Return the (X, Y) coordinate for the center point of the cell that contains the specified text.  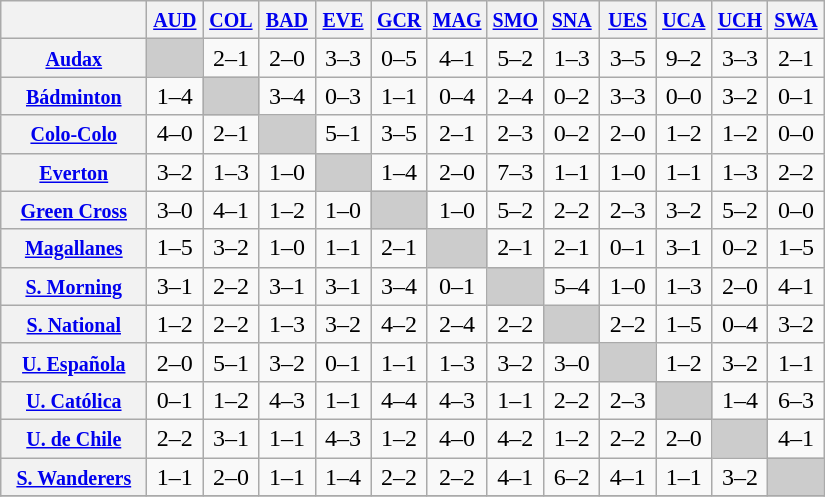
U. de Chile (74, 438)
AUD (175, 20)
EVE (343, 20)
Everton (74, 172)
S. Morning (74, 286)
Green Cross (74, 210)
U. Española (74, 362)
0–3 (343, 96)
5–4 (572, 286)
7–3 (516, 172)
Audax (74, 58)
UES (628, 20)
S. Wanderers (74, 477)
Magallanes (74, 248)
UCA (684, 20)
6–2 (572, 477)
S. National (74, 324)
6–3 (796, 400)
SNA (572, 20)
9–2 (684, 58)
GCR (399, 20)
UCH (740, 20)
Colo-Colo (74, 134)
4–4 (399, 400)
COL (231, 20)
BAD (287, 20)
0–5 (399, 58)
Bádminton (74, 96)
U. Católica (74, 400)
MAG (457, 20)
SMO (516, 20)
SWA (796, 20)
